Capture the cell that displays the provided text and extract its (X, Y) central coordinate. 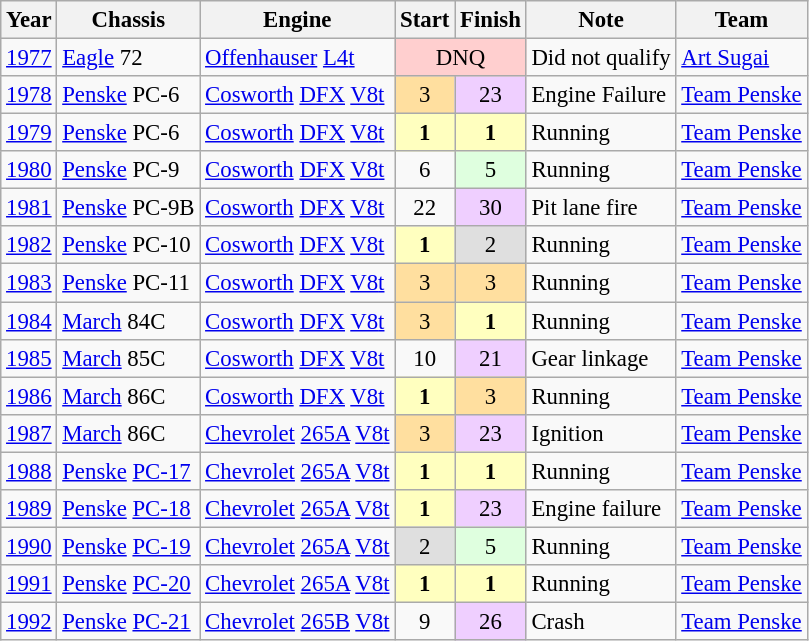
Penske PC-20 (128, 584)
Did not qualify (601, 58)
Team (742, 20)
1989 (29, 509)
Crash (601, 621)
Chevrolet 265B V8t (298, 621)
Note (601, 20)
1977 (29, 58)
1990 (29, 546)
Offenhauser L4t (298, 58)
Chassis (128, 20)
1986 (29, 396)
Penske PC-21 (128, 621)
1988 (29, 471)
1979 (29, 133)
Penske PC-19 (128, 546)
Gear linkage (601, 358)
30 (490, 208)
1992 (29, 621)
26 (490, 621)
Penske PC-9B (128, 208)
1991 (29, 584)
Penske PC-9 (128, 170)
21 (490, 358)
Engine Failure (601, 95)
Engine failure (601, 509)
Pit lane fire (601, 208)
Penske PC-11 (128, 283)
Penske PC-10 (128, 245)
Year (29, 20)
Ignition (601, 433)
Engine (298, 20)
March 85C (128, 358)
Eagle 72 (128, 58)
9 (425, 621)
Start (425, 20)
1978 (29, 95)
1985 (29, 358)
Penske PC-18 (128, 509)
DNQ (460, 58)
6 (425, 170)
1980 (29, 170)
1981 (29, 208)
10 (425, 358)
22 (425, 208)
1982 (29, 245)
1983 (29, 283)
Finish (490, 20)
March 84C (128, 321)
Art Sugai (742, 58)
Penske PC-17 (128, 471)
1984 (29, 321)
1987 (29, 433)
